Search for the cell housing the specified text and yield its (x, y) center coordinate. 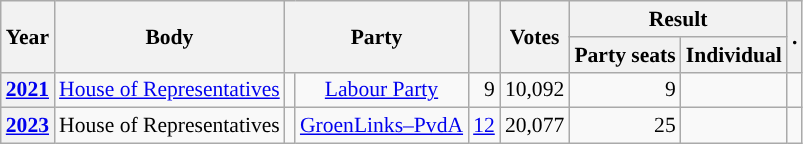
20,077 (534, 126)
. (795, 36)
Party (376, 36)
Result (678, 19)
Party seats (624, 55)
Votes (534, 36)
Labour Party (382, 90)
12 (484, 126)
GroenLinks–PvdA (382, 126)
2021 (28, 90)
Body (170, 36)
2023 (28, 126)
Year (28, 36)
25 (624, 126)
10,092 (534, 90)
Individual (734, 55)
